Detect which cell encompasses the target text, then output its [x, y] center coordinate. 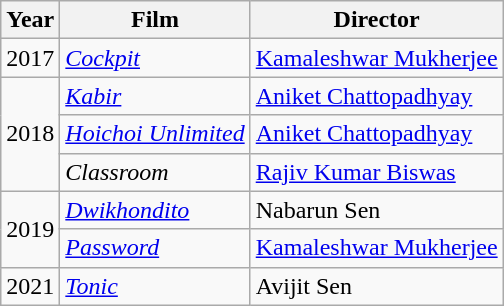
Cockpit [155, 58]
Dwikhondito [155, 210]
2018 [30, 134]
Rajiv Kumar Biswas [376, 172]
Hoichoi Unlimited [155, 134]
Password [155, 248]
2017 [30, 58]
Avijit Sen [376, 286]
Classroom [155, 172]
Film [155, 20]
Year [30, 20]
2021 [30, 286]
Nabarun Sen [376, 210]
Tonic [155, 286]
2019 [30, 229]
Director [376, 20]
Kabir [155, 96]
